Provide the (X, Y) coordinate of the cell's center where the given text is located.  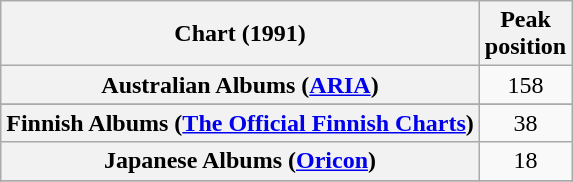
158 (525, 85)
Australian Albums (ARIA) (240, 85)
Finnish Albums (The Official Finnish Charts) (240, 123)
Chart (1991) (240, 34)
38 (525, 123)
Peakposition (525, 34)
Japanese Albums (Oricon) (240, 161)
18 (525, 161)
